From the cell containing the given text, extract its center point as (x, y) coordinate. 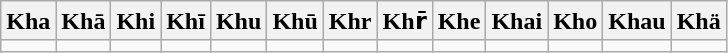
Khau (637, 21)
Khr̄ (404, 21)
Kho (576, 21)
Khi (136, 21)
Khai (517, 21)
Khe (459, 21)
Khu (238, 21)
Kha (28, 21)
Khä (698, 21)
Khū (295, 21)
Khī (186, 21)
Khr (350, 21)
Khā (84, 21)
